Detect which cell encompasses the target text, then output its [x, y] center coordinate. 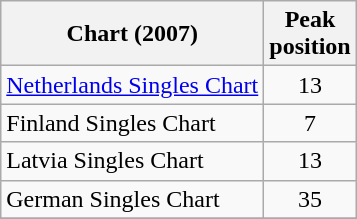
35 [310, 199]
7 [310, 123]
Peakposition [310, 34]
Latvia Singles Chart [132, 161]
Chart (2007) [132, 34]
Finland Singles Chart [132, 123]
Netherlands Singles Chart [132, 85]
German Singles Chart [132, 199]
